From the cell containing the given text, extract its center point as (X, Y) coordinate. 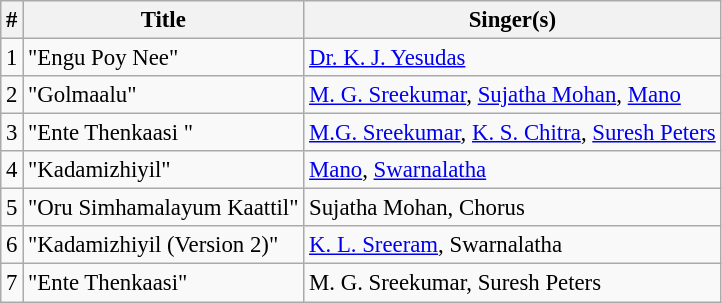
# (12, 20)
"Kadamizhiyil (Version 2)" (164, 245)
M.G. Sreekumar, K. S. Chitra, Suresh Peters (512, 133)
7 (12, 283)
K. L. Sreeram, Swarnalatha (512, 245)
"Ente Thenkaasi " (164, 133)
Dr. K. J. Yesudas (512, 58)
4 (12, 170)
"Golmaalu" (164, 95)
Title (164, 20)
Singer(s) (512, 20)
Sujatha Mohan, Chorus (512, 208)
3 (12, 133)
1 (12, 58)
M. G. Sreekumar, Suresh Peters (512, 283)
"Kadamizhiyil" (164, 170)
"Ente Thenkaasi" (164, 283)
Mano, Swarnalatha (512, 170)
5 (12, 208)
M. G. Sreekumar, Sujatha Mohan, Mano (512, 95)
"Engu Poy Nee" (164, 58)
6 (12, 245)
2 (12, 95)
"Oru Simhamalayum Kaattil" (164, 208)
